Search for the cell housing the specified text and yield its [x, y] center coordinate. 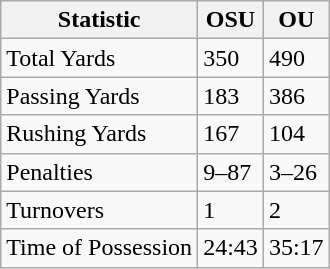
OU [296, 20]
Passing Yards [100, 96]
1 [231, 210]
24:43 [231, 248]
490 [296, 58]
Turnovers [100, 210]
183 [231, 96]
Total Yards [100, 58]
OSU [231, 20]
Penalties [100, 172]
Statistic [100, 20]
35:17 [296, 248]
104 [296, 134]
Rushing Yards [100, 134]
386 [296, 96]
9–87 [231, 172]
167 [231, 134]
2 [296, 210]
3–26 [296, 172]
350 [231, 58]
Time of Possession [100, 248]
